Return the [x, y] coordinate for the center point of the cell that contains the specified text.  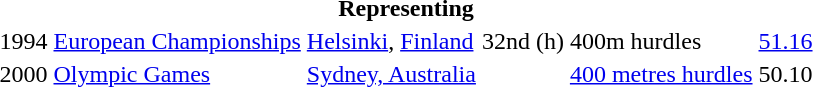
Helsinki, Finland [391, 41]
400m hurdles [661, 41]
32nd (h) [522, 41]
European Championships [177, 41]
